For the text-containing cell, return its midpoint in [X, Y] coordinate format. 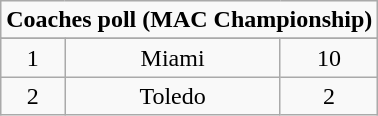
Coaches poll (MAC Championship) [190, 20]
Miami [172, 58]
10 [329, 58]
Toledo [172, 96]
1 [33, 58]
